Return [x, y] of the center of cell containing provided text 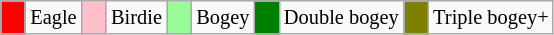
Double bogey [342, 17]
Eagle [53, 17]
Triple bogey+ [490, 17]
Bogey [222, 17]
Birdie [136, 17]
